Identify which cell holds the provided text, then report its [x, y] central coordinate. 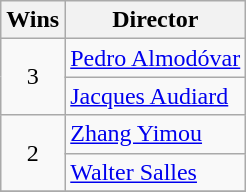
3 [33, 77]
Pedro Almodóvar [156, 58]
Jacques Audiard [156, 96]
Wins [33, 20]
Director [156, 20]
Zhang Yimou [156, 134]
2 [33, 153]
Walter Salles [156, 172]
